Return (x, y) of the center of cell containing provided text 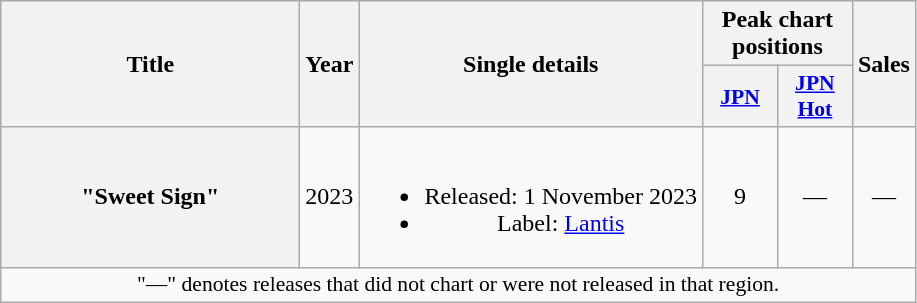
Released: 1 November 2023Label: Lantis (531, 197)
2023 (330, 197)
"Sweet Sign" (150, 197)
9 (740, 197)
Single details (531, 64)
JPNHot (814, 96)
JPN (740, 96)
Sales (884, 64)
Year (330, 64)
Peak chart positions (778, 34)
Title (150, 64)
"—" denotes releases that did not chart or were not released in that region. (458, 285)
